From the cell containing the given text, extract its center point as (x, y) coordinate. 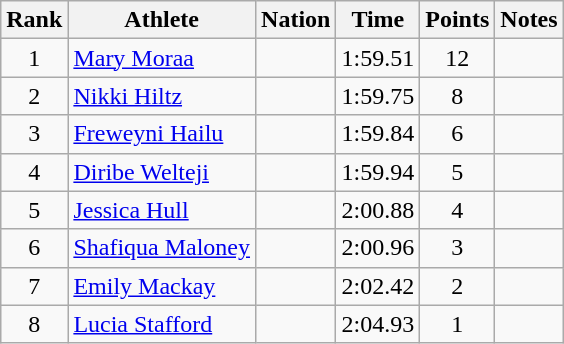
Time (378, 20)
1:59.84 (378, 134)
1:59.51 (378, 58)
Freweyni Hailu (162, 134)
Emily Mackay (162, 286)
Jessica Hull (162, 210)
7 (34, 286)
Mary Moraa (162, 58)
Athlete (162, 20)
1:59.94 (378, 172)
Rank (34, 20)
1:59.75 (378, 96)
Points (458, 20)
Notes (529, 20)
Diribe Welteji (162, 172)
2:04.93 (378, 324)
Lucia Stafford (162, 324)
Nikki Hiltz (162, 96)
Nation (296, 20)
2:00.96 (378, 248)
2:02.42 (378, 286)
Shafiqua Maloney (162, 248)
2:00.88 (378, 210)
12 (458, 58)
